Return the (x, y) coordinate for the center point of the cell that contains the specified text.  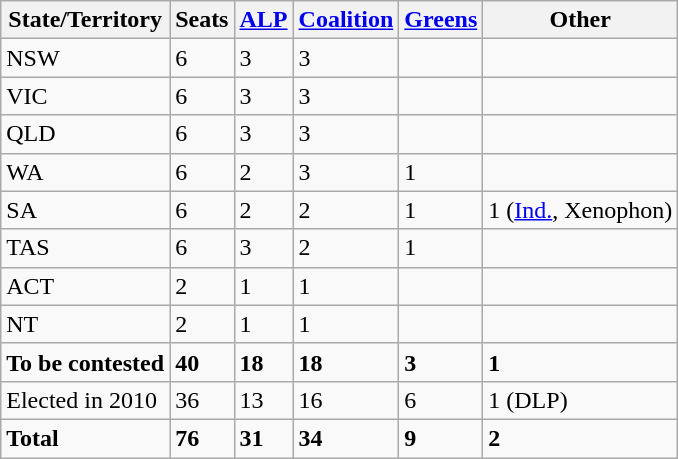
13 (264, 400)
Seats (202, 20)
1 (Ind., Xenophon) (580, 210)
TAS (86, 248)
Total (86, 438)
ACT (86, 286)
31 (264, 438)
WA (86, 172)
SA (86, 210)
40 (202, 362)
34 (346, 438)
State/Territory (86, 20)
36 (202, 400)
Greens (441, 20)
To be contested (86, 362)
1 (DLP) (580, 400)
NT (86, 324)
16 (346, 400)
ALP (264, 20)
NSW (86, 58)
Coalition (346, 20)
9 (441, 438)
Elected in 2010 (86, 400)
VIC (86, 96)
76 (202, 438)
Other (580, 20)
QLD (86, 134)
